Locate the cell with the specified text and output its (X, Y) center coordinate. 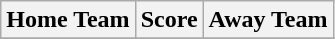
Away Team (268, 20)
Home Team (68, 20)
Score (169, 20)
